Detect which cell encompasses the target text, then output its [X, Y] center coordinate. 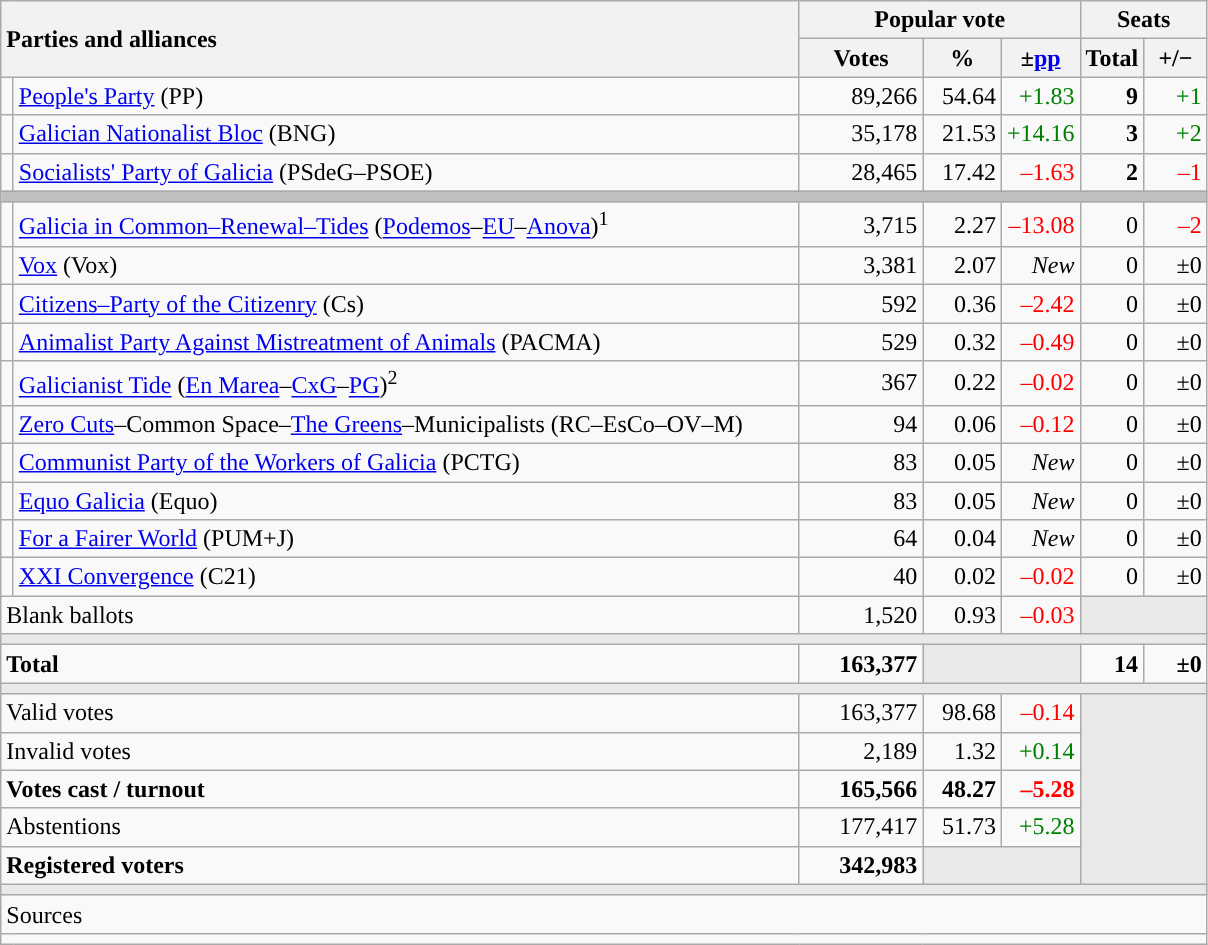
+1.83 [1040, 96]
–2 [1176, 224]
529 [861, 342]
–0.14 [1040, 713]
Votes cast / turnout [400, 789]
89,266 [861, 96]
14 [1112, 664]
2 [1112, 172]
0.93 [962, 615]
+/− [1176, 58]
–5.28 [1040, 789]
Zero Cuts–Common Space–The Greens–Municipalists (RC–EsCo–OV–M) [406, 424]
+1 [1176, 96]
Galicia in Common–Renewal–Tides (Podemos–EU–Anova)1 [406, 224]
3 [1112, 134]
54.64 [962, 96]
–1 [1176, 172]
Registered voters [400, 865]
51.73 [962, 827]
Animalist Party Against Mistreatment of Animals (PACMA) [406, 342]
0.22 [962, 384]
–13.08 [1040, 224]
Galician Nationalist Bloc (BNG) [406, 134]
% [962, 58]
Parties and alliances [400, 39]
–0.12 [1040, 424]
–1.63 [1040, 172]
–0.49 [1040, 342]
3,715 [861, 224]
Vox (Vox) [406, 266]
3,381 [861, 266]
Sources [604, 914]
Equo Galicia (Equo) [406, 501]
342,983 [861, 865]
2,189 [861, 751]
People's Party (PP) [406, 96]
1,520 [861, 615]
94 [861, 424]
+14.16 [1040, 134]
21.53 [962, 134]
98.68 [962, 713]
0.36 [962, 304]
Valid votes [400, 713]
0.04 [962, 539]
Communist Party of the Workers of Galicia (PCTG) [406, 462]
Socialists' Party of Galicia (PSdeG–PSOE) [406, 172]
48.27 [962, 789]
Abstentions [400, 827]
177,417 [861, 827]
0.06 [962, 424]
367 [861, 384]
0.02 [962, 577]
–2.42 [1040, 304]
165,566 [861, 789]
592 [861, 304]
Votes [861, 58]
Seats [1144, 20]
Popular vote [940, 20]
35,178 [861, 134]
XXI Convergence (C21) [406, 577]
+5.28 [1040, 827]
2.27 [962, 224]
+0.14 [1040, 751]
±pp [1040, 58]
+2 [1176, 134]
0.32 [962, 342]
17.42 [962, 172]
Invalid votes [400, 751]
Galicianist Tide (En Marea–CxG–PG)2 [406, 384]
For a Fairer World (PUM+J) [406, 539]
–0.03 [1040, 615]
Citizens–Party of the Citizenry (Cs) [406, 304]
1.32 [962, 751]
2.07 [962, 266]
Blank ballots [400, 615]
9 [1112, 96]
64 [861, 539]
40 [861, 577]
28,465 [861, 172]
